Output the [x, y] coordinate of the center of the cell containing the given text.  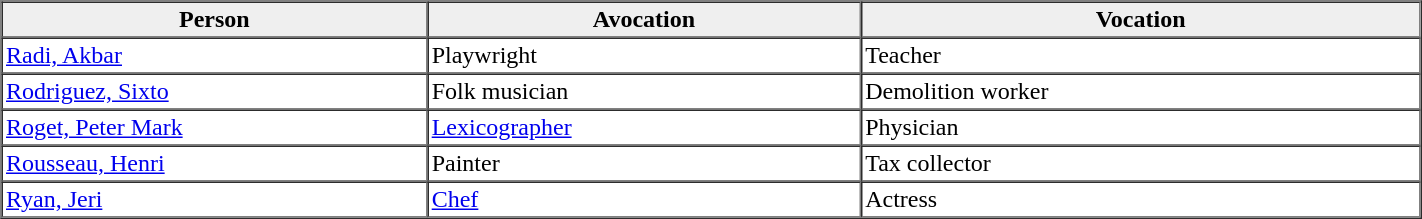
Lexicographer [644, 128]
Chef [644, 200]
Tax collector [1141, 164]
Avocation [644, 20]
Painter [644, 164]
Demolition worker [1141, 92]
Teacher [1141, 56]
Person [215, 20]
Vocation [1141, 20]
Radi, Akbar [215, 56]
Roget, Peter Mark [215, 128]
Ryan, Jeri [215, 200]
Rodriguez, Sixto [215, 92]
Actress [1141, 200]
Physician [1141, 128]
Playwright [644, 56]
Rousseau, Henri [215, 164]
Folk musician [644, 92]
